Return [x, y] of the center of cell containing provided text 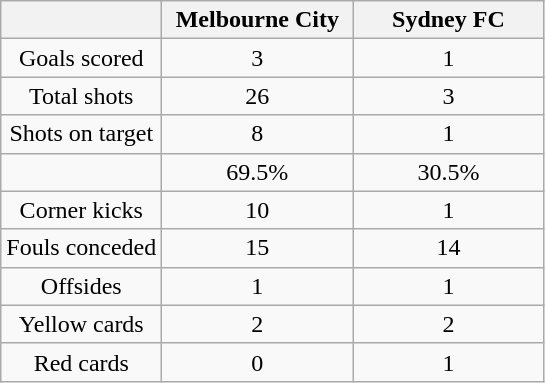
Offsides [82, 286]
Corner kicks [82, 210]
Goals scored [82, 58]
Sydney FC [448, 20]
Melbourne City [258, 20]
0 [258, 362]
10 [258, 210]
30.5% [448, 172]
69.5% [258, 172]
8 [258, 134]
Shots on target [82, 134]
Total shots [82, 96]
26 [258, 96]
Fouls conceded [82, 248]
15 [258, 248]
14 [448, 248]
Yellow cards [82, 324]
Red cards [82, 362]
